Extract the [x, y] coordinate from the center of the cell holding the provided text.  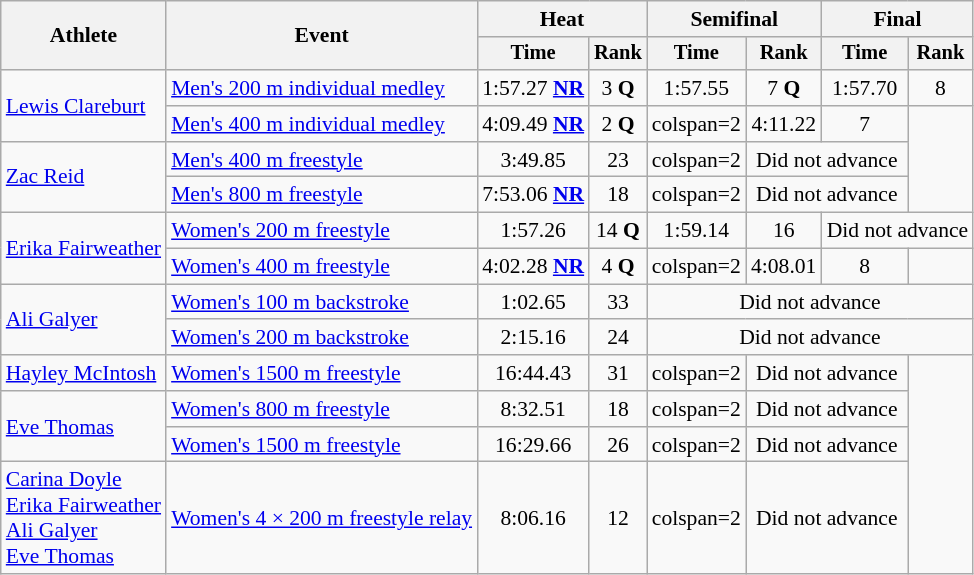
16 [784, 231]
7:53.06 NR [533, 195]
1:02.65 [533, 302]
Carina DoyleErika FairweatherAli GalyerEve Thomas [84, 518]
2 Q [618, 124]
Athlete [84, 36]
Men's 200 m individual medley [322, 88]
7 Q [784, 88]
Women's 4 × 200 m freestyle relay [322, 518]
3 Q [618, 88]
Men's 400 m individual medley [322, 124]
4:11.22 [784, 124]
4:09.49 NR [533, 124]
Ali Galyer [84, 320]
1:59.14 [696, 231]
Hayley McIntosh [84, 373]
31 [618, 373]
4 Q [618, 267]
Lewis Clareburt [84, 106]
33 [618, 302]
2:15.16 [533, 338]
8:06.16 [533, 518]
3:49.85 [533, 160]
Women's 400 m freestyle [322, 267]
Semifinal [734, 19]
8:32.51 [533, 409]
Women's 200 m backstroke [322, 338]
Men's 800 m freestyle [322, 195]
Final [898, 19]
1:57.27 NR [533, 88]
24 [618, 338]
14 Q [618, 231]
Men's 400 m freestyle [322, 160]
Heat [562, 19]
Event [322, 36]
Eve Thomas [84, 426]
4:02.28 NR [533, 267]
4:08.01 [784, 267]
26 [618, 445]
12 [618, 518]
Women's 800 m freestyle [322, 409]
Women's 200 m freestyle [322, 231]
1:57.70 [865, 88]
Erika Fairweather [84, 248]
23 [618, 160]
Zac Reid [84, 178]
1:57.55 [696, 88]
16:44.43 [533, 373]
Women's 100 m backstroke [322, 302]
7 [865, 124]
16:29.66 [533, 445]
1:57.26 [533, 231]
